Scan for the cell matching the given text and deliver its [X, Y] coordinate at center. 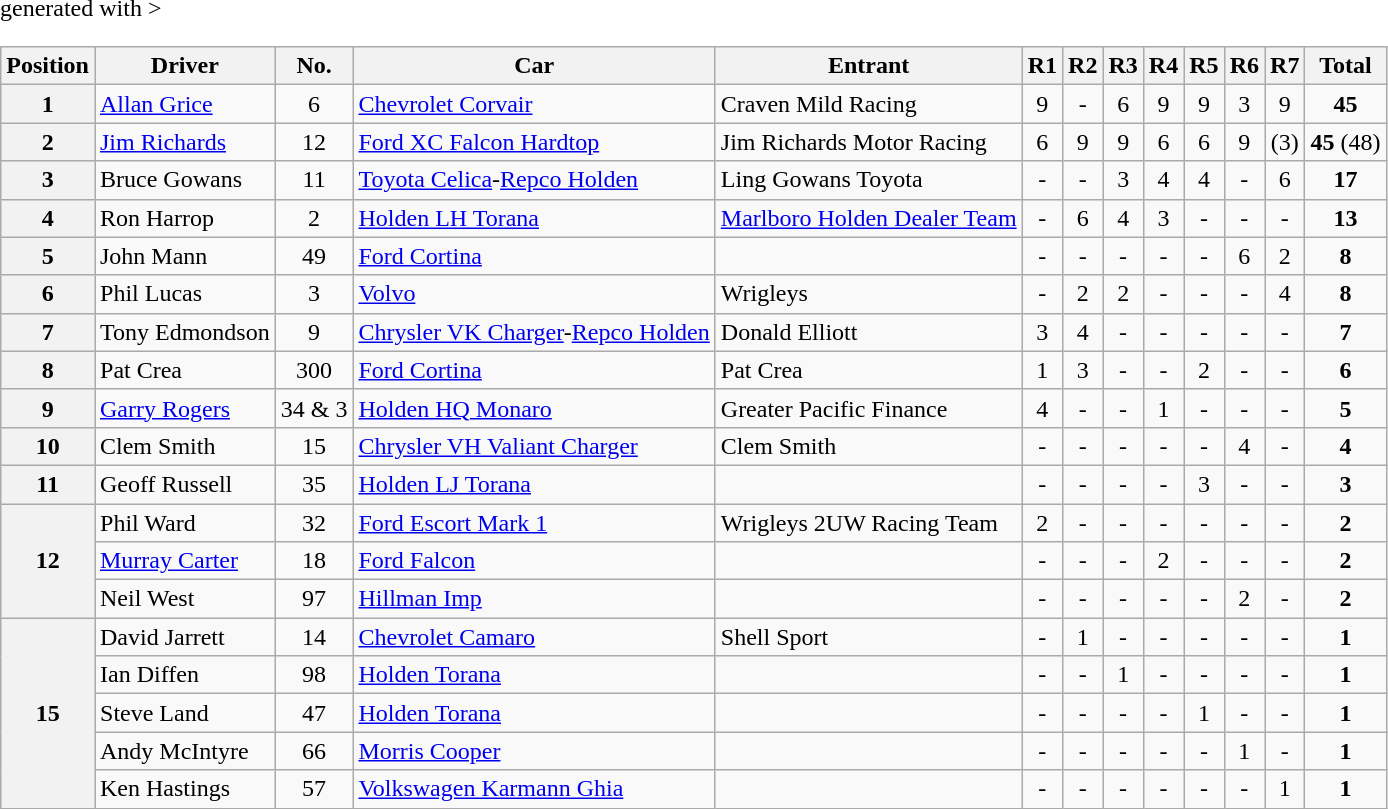
13 [1346, 218]
49 [314, 256]
(3) [1285, 142]
Donald Elliott [868, 332]
Ling Gowans Toyota [868, 180]
John Mann [184, 256]
66 [314, 751]
Chrysler VH Valiant Charger [534, 446]
Murray Carter [184, 561]
Wrigleys 2UW Racing Team [868, 523]
Steve Land [184, 713]
Entrant [868, 66]
Ken Hastings [184, 789]
Toyota Celica-Repco Holden [534, 180]
Driver [184, 66]
47 [314, 713]
Wrigleys [868, 294]
Greater Pacific Finance [868, 408]
Morris Cooper [534, 751]
98 [314, 675]
Phil Lucas [184, 294]
17 [1346, 180]
R4 [1163, 66]
Ian Diffen [184, 675]
10 [48, 446]
Allan Grice [184, 104]
Volkswagen Karmann Ghia [534, 789]
Chevrolet Corvair [534, 104]
97 [314, 599]
Garry Rogers [184, 408]
Holden HQ Monaro [534, 408]
Chrysler VK Charger-Repco Holden [534, 332]
Andy McIntyre [184, 751]
No. [314, 66]
R6 [1244, 66]
Position [48, 66]
Jim Richards Motor Racing [868, 142]
Car [534, 66]
R1 [1042, 66]
Chevrolet Camaro [534, 637]
Shell Sport [868, 637]
Holden LH Torana [534, 218]
Jim Richards [184, 142]
18 [314, 561]
34 & 3 [314, 408]
R7 [1285, 66]
Ford Falcon [534, 561]
R2 [1083, 66]
300 [314, 370]
Volvo [534, 294]
Tony Edmondson [184, 332]
Holden LJ Torana [534, 484]
Hillman Imp [534, 599]
R3 [1123, 66]
35 [314, 484]
45 [1346, 104]
45 (48) [1346, 142]
Ron Harrop [184, 218]
Ford XC Falcon Hardtop [534, 142]
Geoff Russell [184, 484]
14 [314, 637]
R5 [1204, 66]
Marlboro Holden Dealer Team [868, 218]
David Jarrett [184, 637]
Neil West [184, 599]
Bruce Gowans [184, 180]
57 [314, 789]
Ford Escort Mark 1 [534, 523]
Total [1346, 66]
Phil Ward [184, 523]
Craven Mild Racing [868, 104]
32 [314, 523]
